Determine the [x, y] coordinate at the center of the cell enclosing the given text.  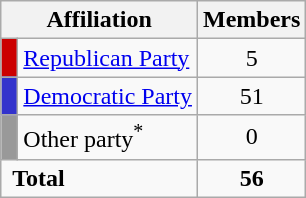
Other party* [108, 138]
51 [251, 96]
0 [251, 138]
Total [100, 178]
Affiliation [100, 20]
5 [251, 58]
Republican Party [108, 58]
Democratic Party [108, 96]
56 [251, 178]
Members [251, 20]
